Identify which cell holds the provided text, then report its [x, y] central coordinate. 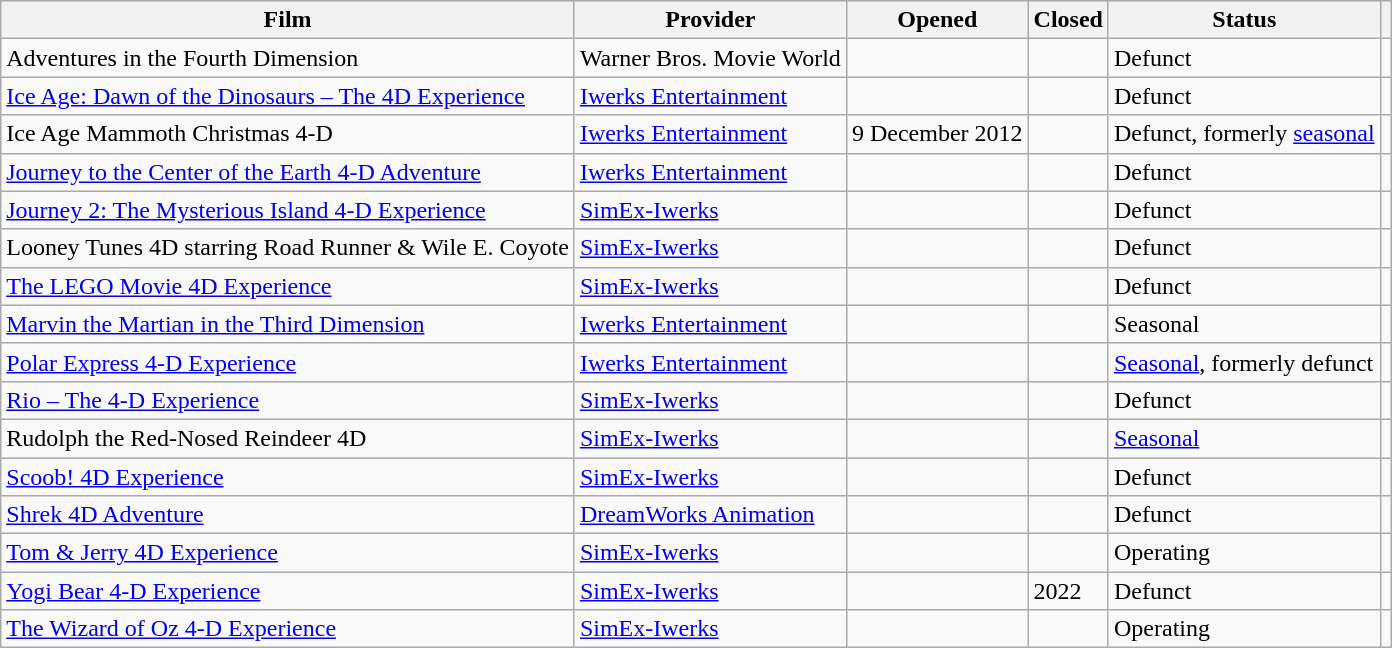
Polar Express 4-D Experience [288, 362]
Status [1244, 20]
Seasonal, formerly defunct [1244, 362]
Rudolph the Red-Nosed Reindeer 4D [288, 438]
Adventures in the Fourth Dimension [288, 58]
Journey 2: The Mysterious Island 4-D Experience [288, 210]
The Wizard of Oz 4-D Experience [288, 629]
Film [288, 20]
Defunct, formerly seasonal [1244, 134]
Ice Age Mammoth Christmas 4-D [288, 134]
Yogi Bear 4-D Experience [288, 591]
Opened [937, 20]
Provider [710, 20]
Looney Tunes 4D starring Road Runner & Wile E. Coyote [288, 248]
9 December 2012 [937, 134]
Rio – The 4-D Experience [288, 400]
Marvin the Martian in the Third Dimension [288, 324]
2022 [1068, 591]
Warner Bros. Movie World [710, 58]
The LEGO Movie 4D Experience [288, 286]
Scoob! 4D Experience [288, 477]
Ice Age: Dawn of the Dinosaurs – The 4D Experience [288, 96]
Tom & Jerry 4D Experience [288, 553]
Closed [1068, 20]
DreamWorks Animation [710, 515]
Journey to the Center of the Earth 4-D Adventure [288, 172]
Shrek 4D Adventure [288, 515]
